Find where the given text appears and provide that cell's center as (x, y) coordinate. 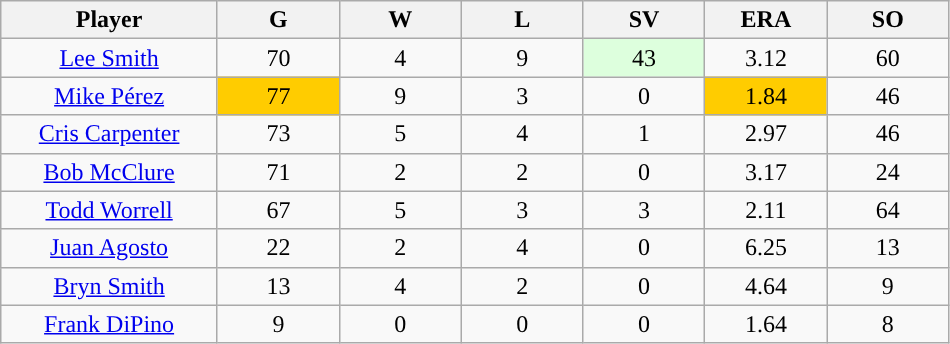
4.64 (766, 286)
Todd Worrell (110, 210)
43 (644, 58)
Cris Carpenter (110, 134)
Frank DiPino (110, 324)
6.25 (766, 248)
SO (888, 20)
Player (110, 20)
L (522, 20)
2.97 (766, 134)
Bryn Smith (110, 286)
73 (278, 134)
Juan Agosto (110, 248)
1 (644, 134)
Bob McClure (110, 172)
Lee Smith (110, 58)
60 (888, 58)
67 (278, 210)
3.17 (766, 172)
G (278, 20)
ERA (766, 20)
77 (278, 96)
2.11 (766, 210)
Mike Pérez (110, 96)
SV (644, 20)
71 (278, 172)
1.84 (766, 96)
1.64 (766, 324)
W (400, 20)
64 (888, 210)
3.12 (766, 58)
24 (888, 172)
8 (888, 324)
22 (278, 248)
70 (278, 58)
